Capture the cell that displays the provided text and extract its [X, Y] central coordinate. 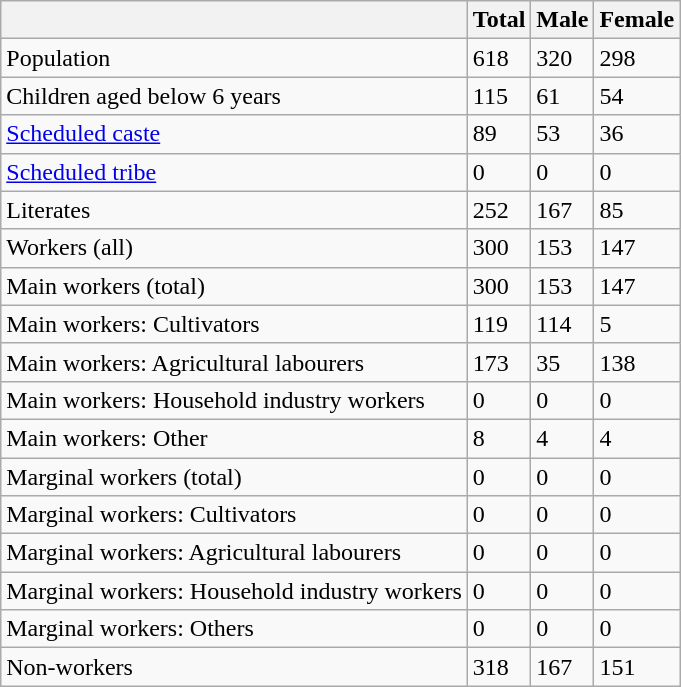
Female [637, 20]
252 [499, 210]
Scheduled tribe [234, 172]
298 [637, 58]
Main workers (total) [234, 286]
89 [499, 134]
Population [234, 58]
Main workers: Cultivators [234, 324]
Male [562, 20]
Main workers: Household industry workers [234, 400]
115 [499, 96]
Marginal workers: Others [234, 629]
54 [637, 96]
Scheduled caste [234, 134]
Non-workers [234, 667]
151 [637, 667]
618 [499, 58]
Marginal workers: Agricultural labourers [234, 553]
318 [499, 667]
5 [637, 324]
8 [499, 438]
Workers (all) [234, 248]
35 [562, 362]
Main workers: Other [234, 438]
114 [562, 324]
61 [562, 96]
Literates [234, 210]
Marginal workers: Cultivators [234, 515]
320 [562, 58]
Children aged below 6 years [234, 96]
Total [499, 20]
119 [499, 324]
85 [637, 210]
Marginal workers (total) [234, 477]
138 [637, 362]
Main workers: Agricultural labourers [234, 362]
173 [499, 362]
36 [637, 134]
53 [562, 134]
Marginal workers: Household industry workers [234, 591]
